Capture the cell that displays the provided text and extract its [x, y] central coordinate. 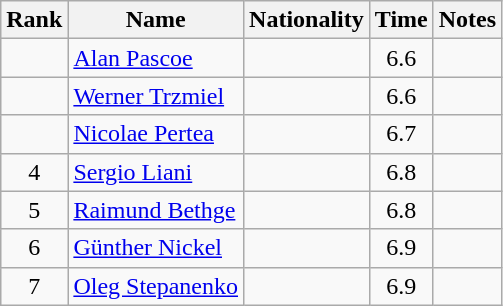
Time [401, 20]
Nationality [307, 20]
5 [34, 210]
Name [156, 20]
Günther Nickel [156, 248]
7 [34, 286]
4 [34, 172]
Sergio Liani [156, 172]
Rank [34, 20]
Nicolae Pertea [156, 134]
6.7 [401, 134]
Alan Pascoe [156, 58]
Notes [467, 20]
Raimund Bethge [156, 210]
Oleg Stepanenko [156, 286]
6 [34, 248]
Werner Trzmiel [156, 96]
